Pinpoint the cell where the given text exists, returning its (x, y) midpoint coordinate. 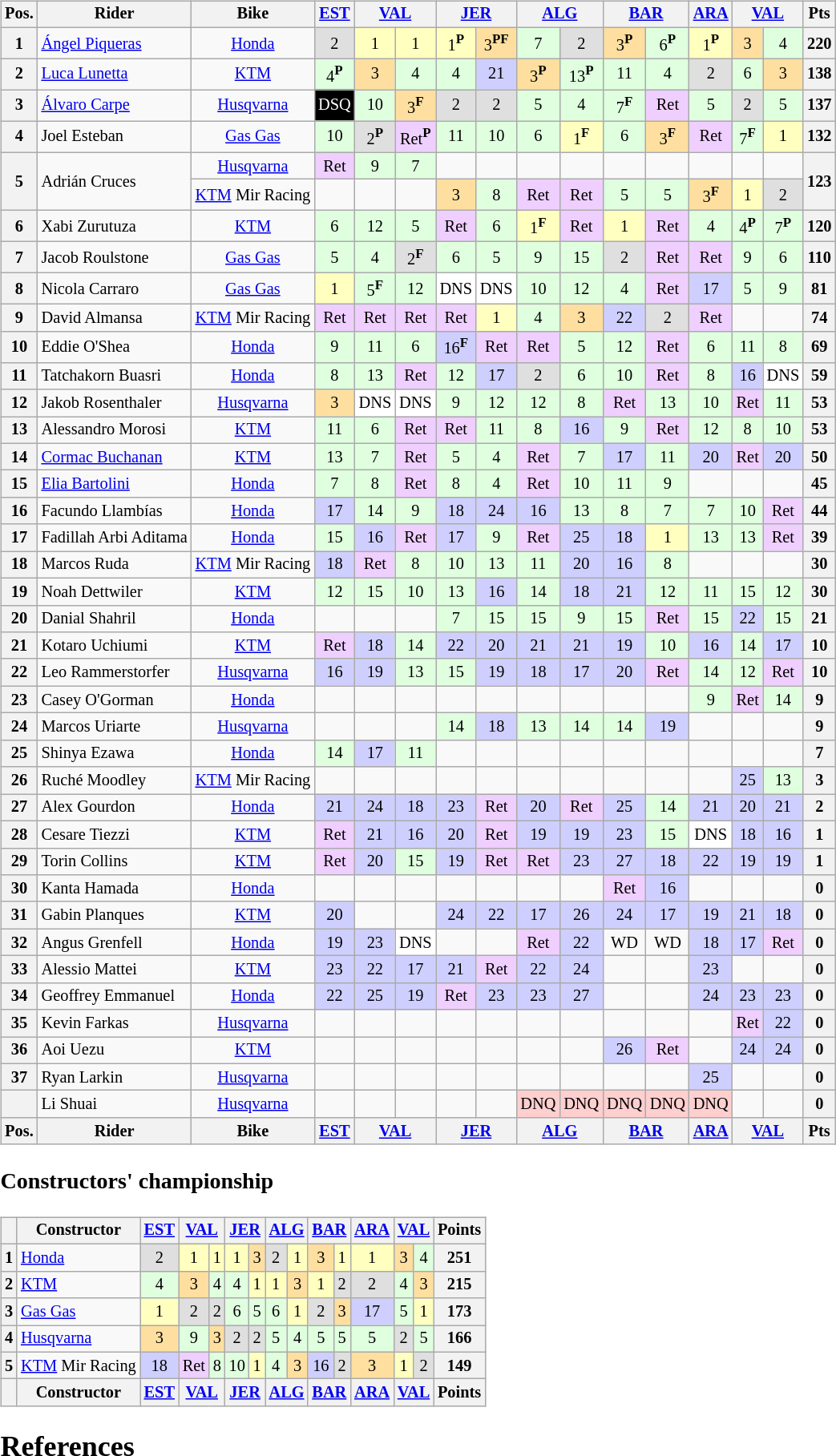
Ryan Larkin (115, 1077)
2P (375, 136)
Shinya Ezawa (115, 753)
David Almansa (115, 318)
Alex Gourdon (115, 808)
29 (19, 861)
6P (668, 43)
Ángel Piqueras (115, 43)
Adrián Cruces (115, 181)
69 (819, 346)
Nicola Carraro (115, 288)
Tatchakorn Buasri (115, 376)
Eddie O'Shea (115, 346)
Luca Lunetta (115, 74)
34 (19, 996)
Casey O'Gorman (115, 700)
Li Shuai (115, 1104)
173 (459, 1312)
35 (19, 1023)
Álvaro Carpe (115, 106)
44 (819, 510)
28 (19, 834)
DSQ (334, 106)
33 (19, 970)
Leo Rammerstorfer (115, 672)
138 (819, 74)
7P (783, 226)
50 (819, 457)
251 (459, 1258)
37 (19, 1077)
220 (819, 43)
45 (819, 484)
5F (375, 288)
Alessandro Morosi (115, 430)
Kotaro Uchiumi (115, 646)
3PF (496, 43)
123 (819, 181)
Ruché Moodley (115, 780)
Marcos Ruda (115, 565)
Jacob Roulstone (115, 258)
Gabin Planques (115, 915)
Danial Shahril (115, 619)
31 (19, 915)
Torin Collins (115, 861)
Noah Dettwiler (115, 591)
110 (819, 258)
132 (819, 136)
59 (819, 376)
Alessio Mattei (115, 970)
RetP (415, 136)
Marcos Uriarte (115, 727)
Kevin Farkas (115, 1023)
Kanta Hamada (115, 889)
36 (19, 1051)
Xabi Zurutuza (115, 226)
120 (819, 226)
Cesare Tiezzi (115, 834)
Cormac Buchanan (115, 457)
74 (819, 318)
149 (459, 1365)
Aoi Uezu (115, 1051)
Jakob Rosenthaler (115, 403)
Angus Grenfell (115, 942)
39 (819, 538)
137 (819, 106)
Facundo Llambías (115, 510)
13P (581, 74)
Geoffrey Emmanuel (115, 996)
81 (819, 288)
Fadillah Arbi Aditama (115, 538)
32 (19, 942)
166 (459, 1339)
215 (459, 1285)
Elia Bartolini (115, 484)
Joel Esteban (115, 136)
16F (456, 346)
2F (415, 258)
